Return the (X, Y) coordinate for the center point of the cell that contains the specified text.  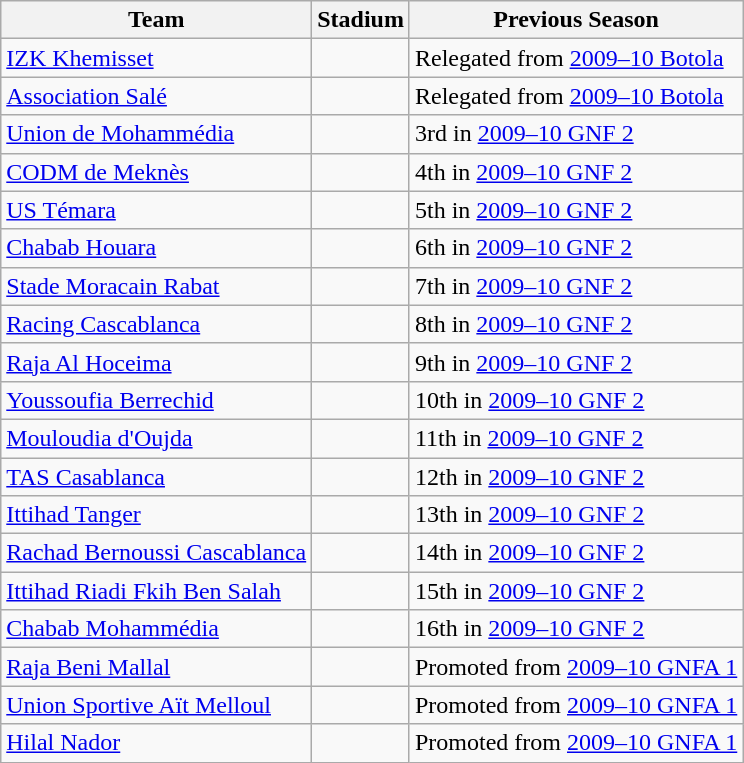
8th in 2009–10 GNF 2 (576, 324)
Previous Season (576, 20)
Youssoufia Berrechid (156, 400)
14th in 2009–10 GNF 2 (576, 553)
12th in 2009–10 GNF 2 (576, 477)
15th in 2009–10 GNF 2 (576, 591)
Union Sportive Aït Melloul (156, 705)
Chabab Houara (156, 248)
Raja Al Hoceima (156, 362)
4th in 2009–10 GNF 2 (576, 172)
US Témara (156, 210)
Mouloudia d'Oujda (156, 438)
Association Salé (156, 96)
IZK Khemisset (156, 58)
Racing Cascablanca (156, 324)
Union de Mohammédia (156, 134)
TAS Casablanca (156, 477)
10th in 2009–10 GNF 2 (576, 400)
Ittihad Tanger (156, 515)
Ittihad Riadi Fkih Ben Salah (156, 591)
7th in 2009–10 GNF 2 (576, 286)
CODM de Meknès (156, 172)
9th in 2009–10 GNF 2 (576, 362)
Chabab Mohammédia (156, 629)
Rachad Bernoussi Cascablanca (156, 553)
Stadium (361, 20)
Team (156, 20)
13th in 2009–10 GNF 2 (576, 515)
Stade Moracain Rabat (156, 286)
3rd in 2009–10 GNF 2 (576, 134)
5th in 2009–10 GNF 2 (576, 210)
11th in 2009–10 GNF 2 (576, 438)
16th in 2009–10 GNF 2 (576, 629)
Hilal Nador (156, 743)
6th in 2009–10 GNF 2 (576, 248)
Raja Beni Mallal (156, 667)
